Pinpoint the cell where the given text exists, returning its [x, y] midpoint coordinate. 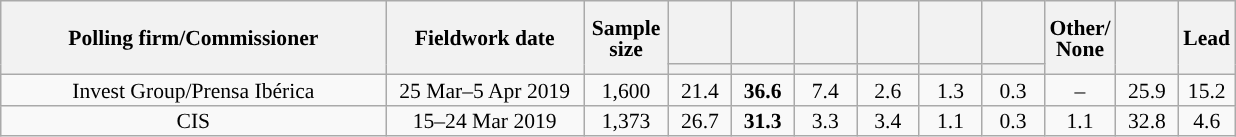
– [1080, 90]
1,373 [626, 120]
3.4 [888, 120]
3.3 [826, 120]
Sample size [626, 38]
25 Mar–5 Apr 2019 [485, 90]
CIS [194, 120]
1,600 [626, 90]
4.6 [1206, 120]
15.2 [1206, 90]
36.6 [762, 90]
7.4 [826, 90]
15–24 Mar 2019 [485, 120]
31.3 [762, 120]
Other/None [1080, 38]
1.3 [950, 90]
26.7 [700, 120]
Polling firm/Commissioner [194, 38]
21.4 [700, 90]
2.6 [888, 90]
25.9 [1148, 90]
Invest Group/Prensa Ibérica [194, 90]
32.8 [1148, 120]
Lead [1206, 38]
Fieldwork date [485, 38]
